Return the (X, Y) coordinate for the center point of the cell that contains the specified text.  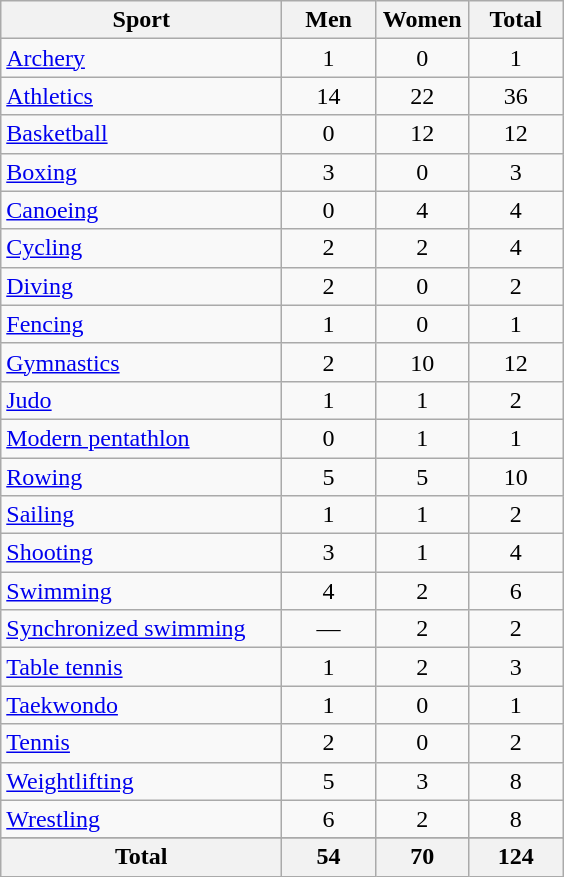
70 (422, 857)
Diving (142, 286)
36 (516, 96)
Canoeing (142, 210)
Shooting (142, 553)
Women (422, 20)
124 (516, 857)
14 (329, 96)
Boxing (142, 172)
Fencing (142, 324)
Weightlifting (142, 781)
Men (329, 20)
Sport (142, 20)
Athletics (142, 96)
Sailing (142, 515)
Rowing (142, 477)
Basketball (142, 134)
Judo (142, 400)
Swimming (142, 591)
Synchronized swimming (142, 629)
Taekwondo (142, 705)
Archery (142, 58)
Tennis (142, 743)
Table tennis (142, 667)
54 (329, 857)
Cycling (142, 248)
Wrestling (142, 819)
22 (422, 96)
Modern pentathlon (142, 438)
Gymnastics (142, 362)
— (329, 629)
